Return [x, y] of the center of cell containing provided text 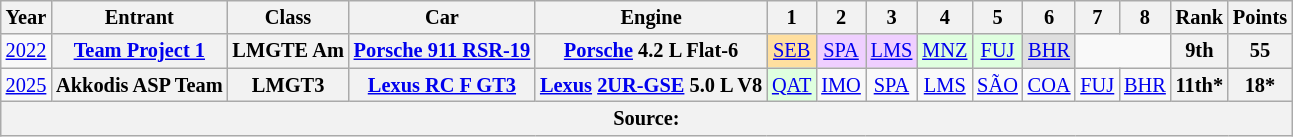
Source: [646, 118]
2 [840, 17]
7 [1097, 17]
6 [1050, 17]
Points [1260, 17]
MNZ [944, 51]
IMO [840, 85]
Car [442, 17]
8 [1145, 17]
Team Project 1 [139, 51]
COA [1050, 85]
3 [892, 17]
Class [288, 17]
5 [997, 17]
SEB [792, 51]
Lexus 2UR-GSE 5.0 L V8 [651, 85]
11th* [1200, 85]
55 [1260, 51]
2022 [26, 51]
4 [944, 17]
2025 [26, 85]
Entrant [139, 17]
Engine [651, 17]
1 [792, 17]
Lexus RC F GT3 [442, 85]
18* [1260, 85]
Porsche 4.2 L Flat-6 [651, 51]
LMGTE Am [288, 51]
Akkodis ASP Team [139, 85]
QAT [792, 85]
Porsche 911 RSR-19 [442, 51]
SÃO [997, 85]
9th [1200, 51]
Rank [1200, 17]
LMGT3 [288, 85]
Year [26, 17]
